Search for the cell housing the specified text and yield its (X, Y) center coordinate. 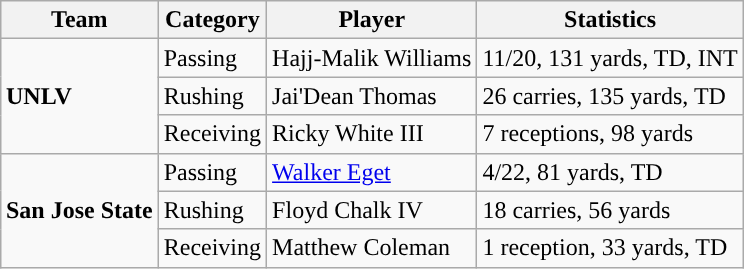
Matthew Coleman (372, 248)
Walker Eget (372, 172)
Floyd Chalk IV (372, 210)
Hajj-Malik Williams (372, 58)
Statistics (610, 20)
UNLV (79, 96)
18 carries, 56 yards (610, 210)
7 receptions, 98 yards (610, 134)
4/22, 81 yards, TD (610, 172)
11/20, 131 yards, TD, INT (610, 58)
Team (79, 20)
Jai'Dean Thomas (372, 96)
26 carries, 135 yards, TD (610, 96)
San Jose State (79, 210)
Category (212, 20)
1 reception, 33 yards, TD (610, 248)
Ricky White III (372, 134)
Player (372, 20)
